From the cell containing the given text, extract its center point as [x, y] coordinate. 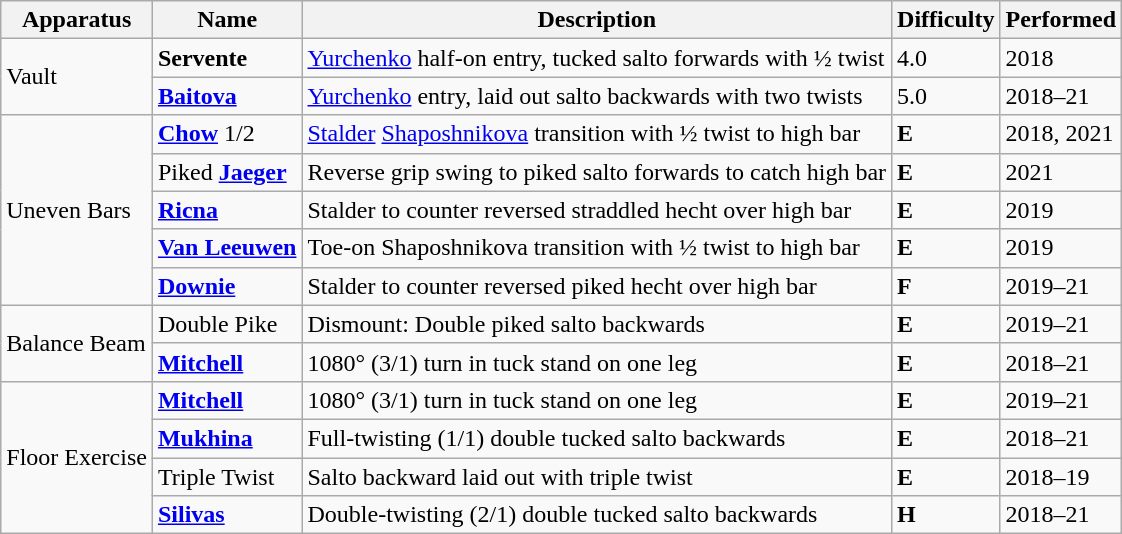
Piked Jaeger [227, 172]
Difficulty [946, 20]
Description [597, 20]
Performed [1061, 20]
Chow 1/2 [227, 134]
Yurchenko half-on entry, tucked salto forwards with ½ twist [597, 58]
Double-twisting (2/1) double tucked salto backwards [597, 515]
F [946, 286]
Triple Twist [227, 477]
Toe-on Shaposhnikova transition with ½ twist to high bar [597, 248]
Dismount: Double piked salto backwards [597, 324]
Baitova [227, 96]
Ricna [227, 210]
2021 [1061, 172]
2018 [1061, 58]
Floor Exercise [77, 457]
4.0 [946, 58]
Stalder Shaposhnikova transition with ½ twist to high bar [597, 134]
Apparatus [77, 20]
Salto backward laid out with triple twist [597, 477]
Vault [77, 77]
Servente [227, 58]
5.0 [946, 96]
Balance Beam [77, 343]
Full-twisting (1/1) double tucked salto backwards [597, 438]
H [946, 515]
Downie [227, 286]
Uneven Bars [77, 210]
Silivas [227, 515]
Yurchenko entry, laid out salto backwards with two twists [597, 96]
2018–19 [1061, 477]
Stalder to counter reversed straddled hecht over high bar [597, 210]
2018, 2021 [1061, 134]
Stalder to counter reversed piked hecht over high bar [597, 286]
Mukhina [227, 438]
Reverse grip swing to piked salto forwards to catch high bar [597, 172]
Name [227, 20]
Double Pike [227, 324]
Van Leeuwen [227, 248]
